Return the (x, y) coordinate for the center point of the cell that contains the specified text.  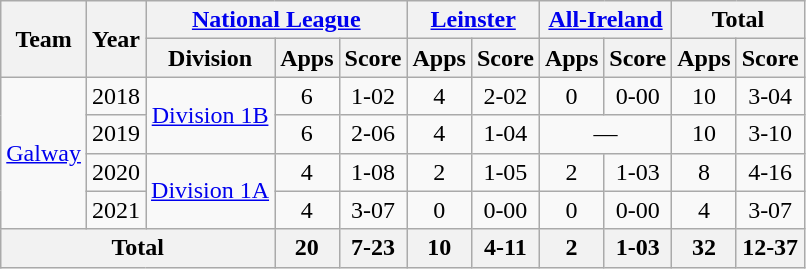
2018 (116, 96)
3-10 (770, 134)
4-11 (505, 248)
Team (44, 39)
National League (276, 20)
Division 1B (210, 115)
2021 (116, 210)
20 (307, 248)
1-02 (373, 96)
Year (116, 39)
2-02 (505, 96)
2-06 (373, 134)
12-37 (770, 248)
7-23 (373, 248)
2020 (116, 172)
— (605, 134)
Galway (44, 153)
3-04 (770, 96)
1-04 (505, 134)
2019 (116, 134)
Division (210, 58)
Leinster (473, 20)
Division 1A (210, 191)
4-16 (770, 172)
All-Ireland (605, 20)
1-08 (373, 172)
1-05 (505, 172)
32 (704, 248)
8 (704, 172)
